Extract the [X, Y] coordinate from the center of the cell holding the provided text.  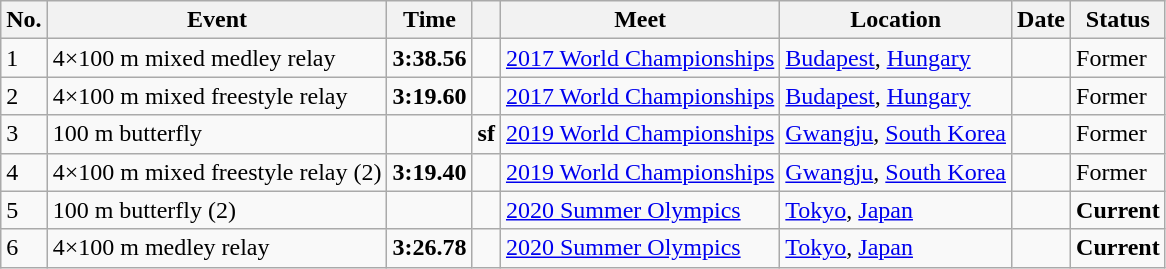
4 [24, 172]
5 [24, 210]
3 [24, 134]
3:19.40 [430, 172]
Meet [640, 20]
3:38.56 [430, 58]
Status [1118, 20]
sf [486, 134]
4×100 m medley relay [217, 248]
6 [24, 248]
100 m butterfly (2) [217, 210]
Date [1042, 20]
2 [24, 96]
4×100 m mixed freestyle relay (2) [217, 172]
No. [24, 20]
100 m butterfly [217, 134]
Time [430, 20]
1 [24, 58]
3:19.60 [430, 96]
Event [217, 20]
Location [896, 20]
4×100 m mixed medley relay [217, 58]
3:26.78 [430, 248]
4×100 m mixed freestyle relay [217, 96]
